Extract the (X, Y) coordinate from the center of the cell holding the provided text.  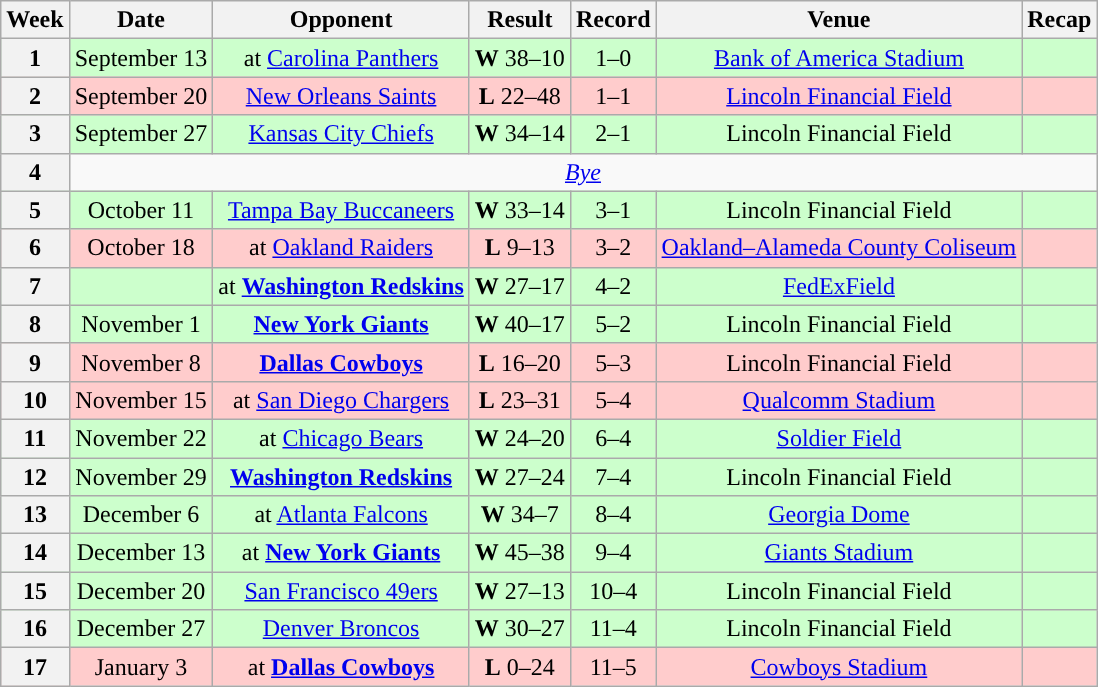
2 (35, 96)
Giants Stadium (839, 553)
5–4 (613, 400)
Georgia Dome (839, 515)
W 33–14 (520, 210)
December 20 (141, 591)
13 (35, 515)
Result (520, 20)
8 (35, 324)
L 16–20 (520, 362)
New York Giants (341, 324)
W 24–20 (520, 438)
November 22 (141, 438)
9 (35, 362)
Week (35, 20)
W 38–10 (520, 58)
11–4 (613, 629)
Record (613, 20)
W 27–17 (520, 286)
Bank of America Stadium (839, 58)
at Dallas Cowboys (341, 667)
at Oakland Raiders (341, 248)
Recap (1060, 20)
14 (35, 553)
L 22–48 (520, 96)
Date (141, 20)
3 (35, 134)
9–4 (613, 553)
W 45–38 (520, 553)
Dallas Cowboys (341, 362)
11 (35, 438)
7–4 (613, 477)
3–2 (613, 248)
at Atlanta Falcons (341, 515)
Bye (583, 172)
15 (35, 591)
1–0 (613, 58)
L 9–13 (520, 248)
San Francisco 49ers (341, 591)
December 13 (141, 553)
W 27–13 (520, 591)
Cowboys Stadium (839, 667)
Kansas City Chiefs (341, 134)
October 18 (141, 248)
Opponent (341, 20)
Washington Redskins (341, 477)
W 27–24 (520, 477)
11–5 (613, 667)
6 (35, 248)
17 (35, 667)
L 0–24 (520, 667)
December 27 (141, 629)
5–2 (613, 324)
New Orleans Saints (341, 96)
Denver Broncos (341, 629)
September 27 (141, 134)
November 8 (141, 362)
September 20 (141, 96)
6–4 (613, 438)
L 23–31 (520, 400)
W 34–14 (520, 134)
W 30–27 (520, 629)
September 13 (141, 58)
November 1 (141, 324)
10 (35, 400)
at Washington Redskins (341, 286)
2–1 (613, 134)
1–1 (613, 96)
5 (35, 210)
W 40–17 (520, 324)
3–1 (613, 210)
at Carolina Panthers (341, 58)
4 (35, 172)
Venue (839, 20)
FedExField (839, 286)
November 29 (141, 477)
Tampa Bay Buccaneers (341, 210)
October 11 (141, 210)
November 15 (141, 400)
Oakland–Alameda County Coliseum (839, 248)
December 6 (141, 515)
7 (35, 286)
12 (35, 477)
at Chicago Bears (341, 438)
16 (35, 629)
Qualcomm Stadium (839, 400)
1 (35, 58)
5–3 (613, 362)
10–4 (613, 591)
W 34–7 (520, 515)
4–2 (613, 286)
at San Diego Chargers (341, 400)
Soldier Field (839, 438)
at New York Giants (341, 553)
January 3 (141, 667)
8–4 (613, 515)
